Capture the cell that displays the provided text and extract its (x, y) central coordinate. 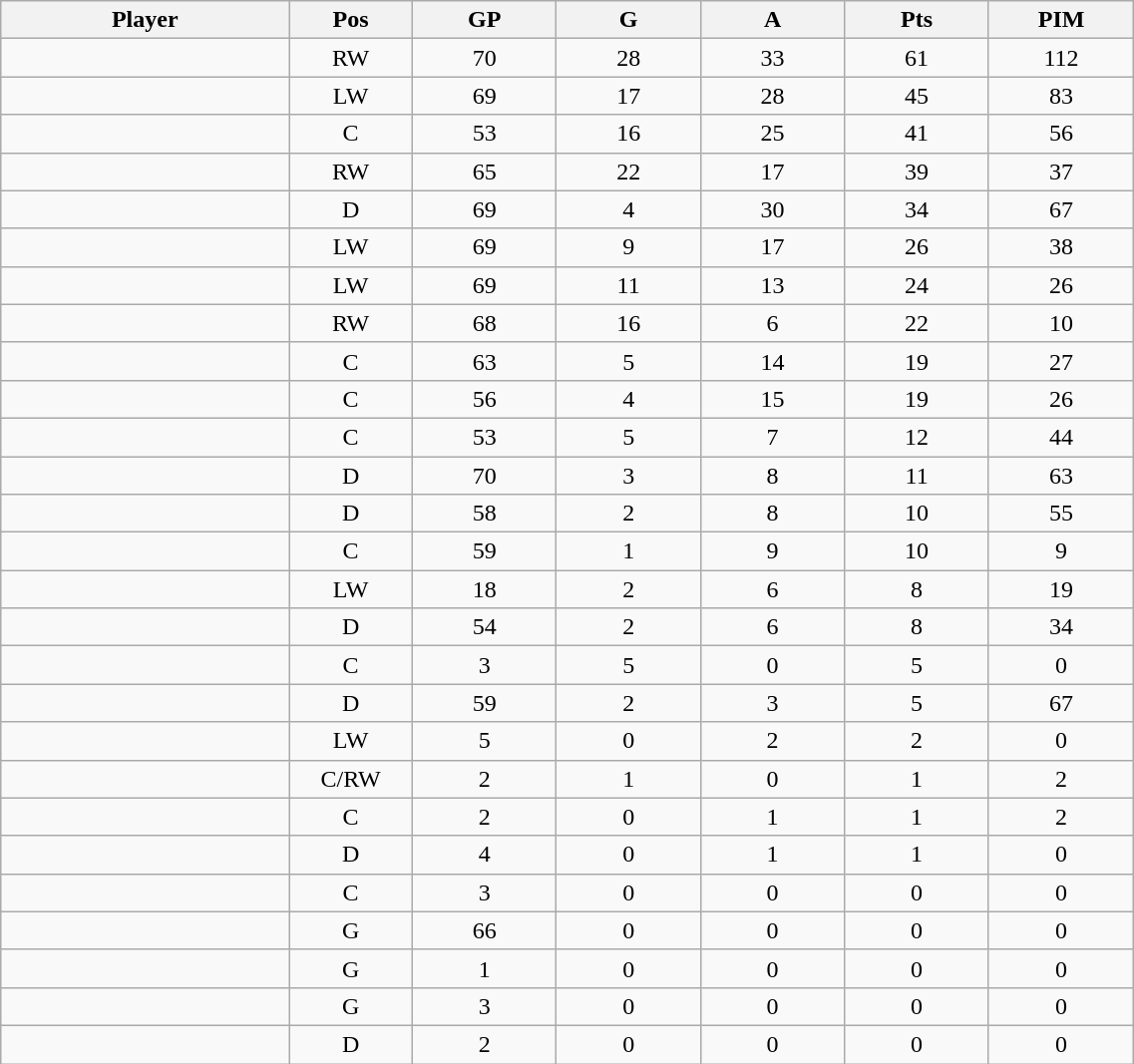
33 (772, 58)
24 (917, 285)
83 (1061, 96)
15 (772, 399)
61 (917, 58)
112 (1061, 58)
25 (772, 134)
68 (484, 323)
Pos (351, 20)
66 (484, 930)
Player (146, 20)
A (772, 20)
38 (1061, 247)
12 (917, 437)
GP (484, 20)
27 (1061, 361)
41 (917, 134)
65 (484, 172)
C/RW (351, 779)
7 (772, 437)
Pts (917, 20)
45 (917, 96)
44 (1061, 437)
13 (772, 285)
37 (1061, 172)
14 (772, 361)
39 (917, 172)
55 (1061, 514)
PIM (1061, 20)
58 (484, 514)
18 (484, 589)
54 (484, 627)
30 (772, 209)
